Extract the (x, y) coordinate from the center of the cell holding the provided text.  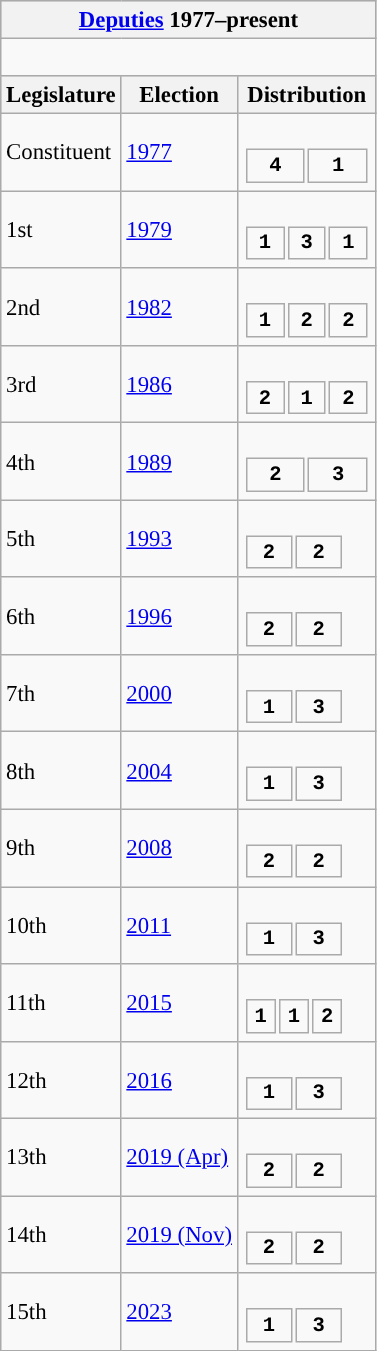
5th (61, 538)
14th (61, 1234)
1977 (179, 152)
2019 (Nov) (179, 1234)
1982 (179, 306)
3rd (61, 384)
12th (61, 1080)
1986 (179, 384)
2 1 2 (306, 384)
8th (61, 770)
2 3 (306, 462)
Legislature (61, 95)
1st (61, 230)
13th (61, 1158)
11th (61, 1002)
4 (276, 166)
2016 (179, 1080)
2000 (179, 694)
Election (179, 95)
1 3 1 (306, 230)
2023 (179, 1312)
2019 (Apr) (179, 1158)
9th (61, 848)
1 1 2 (306, 1002)
1989 (179, 462)
2011 (179, 926)
Deputies 1977–present (188, 20)
2008 (179, 848)
6th (61, 616)
2004 (179, 770)
1979 (179, 230)
Constituent (61, 152)
10th (61, 926)
7th (61, 694)
4th (61, 462)
2nd (61, 306)
2015 (179, 1002)
1993 (179, 538)
4 1 (306, 152)
1 2 2 (306, 306)
15th (61, 1312)
1996 (179, 616)
Distribution (306, 95)
